Locate the cell with the specified text and output its (x, y) center coordinate. 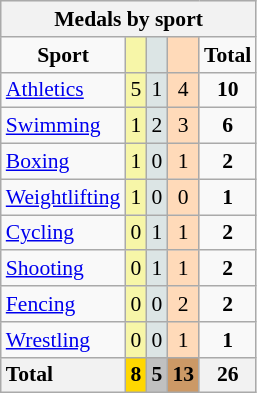
26 (228, 375)
10 (228, 90)
8 (136, 375)
Fencing (64, 304)
Athletics (64, 90)
Cycling (64, 233)
Weightlifting (64, 197)
13 (183, 375)
Shooting (64, 269)
Sport (64, 55)
Swimming (64, 126)
3 (183, 126)
6 (228, 126)
Boxing (64, 162)
Medals by sport (129, 19)
4 (183, 90)
Wrestling (64, 340)
